Provide the [X, Y] coordinate of the cell's center where the given text is located.  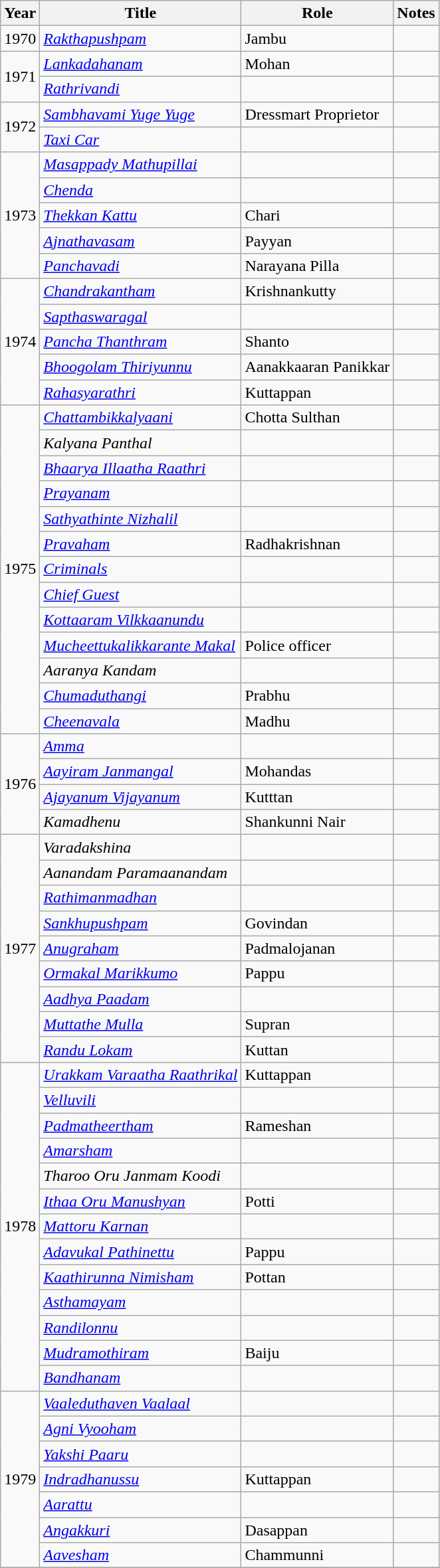
Year [20, 13]
Radhakrishnan [318, 544]
Role [318, 13]
Ajayanum Vijayanum [141, 797]
Pancha Thanthram [141, 342]
Chenda [141, 190]
Govindan [318, 923]
Police officer [318, 645]
Varadakshina [141, 847]
Agni Vyooham [141, 1429]
Narayana Pilla [318, 266]
Bhaarya Illaatha Raathri [141, 468]
Kamadhenu [141, 822]
Vaaleduthaven Vaalaal [141, 1403]
Adavukal Pathinettu [141, 1252]
1972 [20, 127]
Notes [416, 13]
Kaathirunna Nimisham [141, 1277]
Chattambikkalyaani [141, 418]
Chari [318, 215]
Aavesham [141, 1555]
Sambhavami Yuge Yuge [141, 114]
Muttathe Mulla [141, 1024]
Tharoo Oru Janmam Koodi [141, 1176]
Criminals [141, 569]
Mohandas [318, 772]
Rakthapushpam [141, 39]
Shankunni Nair [318, 822]
Amarsham [141, 1151]
Chotta Sulthan [318, 418]
Chief Guest [141, 594]
Mohan [318, 64]
Chammunni [318, 1555]
Ithaa Oru Manushyan [141, 1201]
1976 [20, 784]
Amma [141, 746]
Thekkan Kattu [141, 215]
Yakshi Paaru [141, 1454]
Ormakal Marikkumo [141, 974]
1977 [20, 948]
Shanto [318, 342]
Lankadahanam [141, 64]
1975 [20, 570]
Madhu [318, 721]
Kuttan [318, 1049]
Velluvili [141, 1100]
Padmatheertham [141, 1126]
Padmalojanan [318, 948]
Supran [318, 1024]
1971 [20, 76]
Taxi Car [141, 139]
Bhoogolam Thiriyunnu [141, 367]
Anugraham [141, 948]
Ajnathavasam [141, 240]
Mattoru Karnan [141, 1227]
Pottan [318, 1277]
Mudramothiram [141, 1353]
Dasappan [318, 1529]
1978 [20, 1226]
Randu Lokam [141, 1049]
Kalyana Panthal [141, 443]
Rahasyarathri [141, 392]
1970 [20, 39]
Rathrivandi [141, 89]
Chandrakantham [141, 291]
Baiju [318, 1353]
Masappady Mathupillai [141, 165]
Mucheettukalikkarante Makal [141, 645]
Bandhanam [141, 1378]
Randilonnu [141, 1328]
1973 [20, 215]
Kottaaram Vilkkaanundu [141, 620]
Jambu [318, 39]
Panchavadi [141, 266]
Prayanam [141, 493]
Rathimanmadhan [141, 898]
Krishnankutty [318, 291]
Potti [318, 1201]
Asthamayam [141, 1302]
Indradhanussu [141, 1479]
Kutttan [318, 797]
Angakkuri [141, 1529]
Aanakkaaran Panikkar [318, 367]
Cheenavala [141, 721]
1974 [20, 341]
Title [141, 13]
Urakkam Varaatha Raathrikal [141, 1075]
Dressmart Proprietor [318, 114]
Pravaham [141, 544]
Aayiram Janmangal [141, 772]
Sankhupushpam [141, 923]
1979 [20, 1479]
Aaranya Kandam [141, 670]
Sapthaswaragal [141, 317]
Aadhya Paadam [141, 999]
Payyan [318, 240]
Sathyathinte Nizhalil [141, 519]
Rameshan [318, 1126]
Chumaduthangi [141, 695]
Aanandam Paramaanandam [141, 873]
Prabhu [318, 695]
Aarattu [141, 1504]
